Find where the given text appears and provide that cell's center as (X, Y) coordinate. 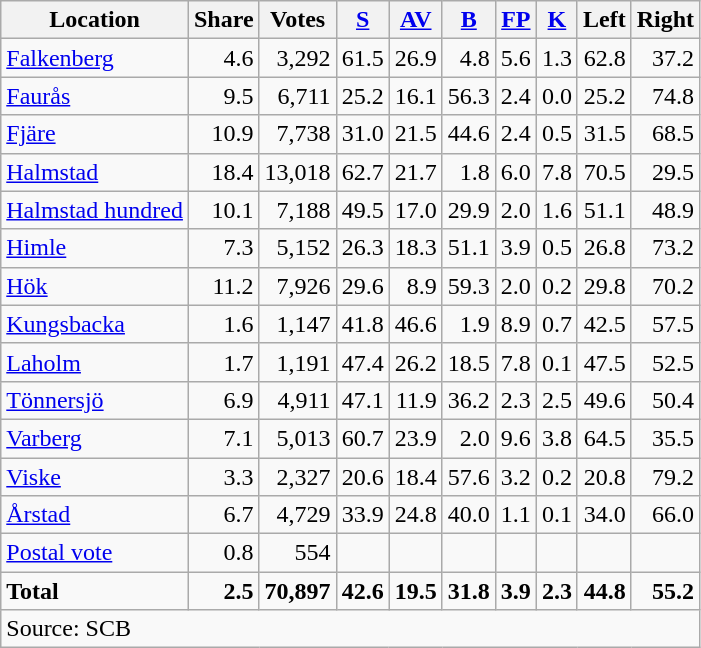
0.7 (556, 324)
26.9 (416, 58)
70,897 (298, 591)
Faurås (95, 96)
62.7 (362, 172)
64.5 (604, 438)
46.6 (416, 324)
Årstad (95, 515)
2,327 (298, 477)
26.8 (604, 248)
Right (665, 20)
Himle (95, 248)
18.5 (468, 362)
554 (298, 553)
47.5 (604, 362)
29.9 (468, 210)
11.9 (416, 400)
56.3 (468, 96)
60.7 (362, 438)
20.8 (604, 477)
49.5 (362, 210)
1.7 (224, 362)
4,911 (298, 400)
55.2 (665, 591)
4,729 (298, 515)
5.6 (516, 58)
35.5 (665, 438)
24.8 (416, 515)
Left (604, 20)
Laholm (95, 362)
31.8 (468, 591)
Source: SCB (350, 629)
19.5 (416, 591)
79.2 (665, 477)
29.5 (665, 172)
Votes (298, 20)
42.5 (604, 324)
20.6 (362, 477)
34.0 (604, 515)
48.9 (665, 210)
70.5 (604, 172)
0.0 (556, 96)
74.8 (665, 96)
Halmstad (95, 172)
Viske (95, 477)
Total (95, 591)
10.1 (224, 210)
7,738 (298, 134)
7,926 (298, 286)
1,191 (298, 362)
FP (516, 20)
41.8 (362, 324)
33.9 (362, 515)
29.8 (604, 286)
6.7 (224, 515)
1,147 (298, 324)
Hök (95, 286)
9.5 (224, 96)
3.8 (556, 438)
18.3 (416, 248)
73.2 (665, 248)
0.8 (224, 553)
17.0 (416, 210)
36.2 (468, 400)
1.3 (556, 58)
11.2 (224, 286)
6.9 (224, 400)
44.6 (468, 134)
44.8 (604, 591)
42.6 (362, 591)
B (468, 20)
40.0 (468, 515)
68.5 (665, 134)
13,018 (298, 172)
1.8 (468, 172)
7.1 (224, 438)
49.6 (604, 400)
61.5 (362, 58)
6,711 (298, 96)
1.1 (516, 515)
31.0 (362, 134)
4.6 (224, 58)
5,013 (298, 438)
Falkenberg (95, 58)
23.9 (416, 438)
1.9 (468, 324)
S (362, 20)
70.2 (665, 286)
59.3 (468, 286)
5,152 (298, 248)
Kungsbacka (95, 324)
50.4 (665, 400)
52.5 (665, 362)
AV (416, 20)
3.3 (224, 477)
10.9 (224, 134)
K (556, 20)
Varberg (95, 438)
7.3 (224, 248)
57.5 (665, 324)
7,188 (298, 210)
57.6 (468, 477)
Location (95, 20)
21.5 (416, 134)
37.2 (665, 58)
Halmstad hundred (95, 210)
47.1 (362, 400)
Share (224, 20)
31.5 (604, 134)
4.8 (468, 58)
3.2 (516, 477)
26.2 (416, 362)
66.0 (665, 515)
47.4 (362, 362)
6.0 (516, 172)
21.7 (416, 172)
Fjäre (95, 134)
16.1 (416, 96)
3,292 (298, 58)
62.8 (604, 58)
Postal vote (95, 553)
9.6 (516, 438)
26.3 (362, 248)
29.6 (362, 286)
Tönnersjö (95, 400)
